Extract the [X, Y] coordinate from the center of the cell holding the provided text.  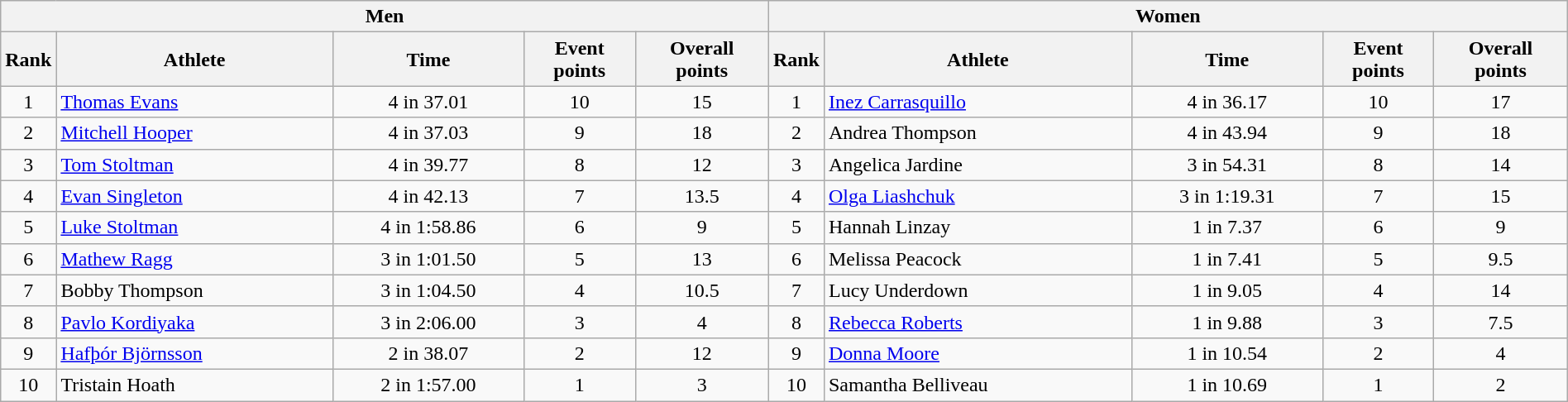
10.5 [701, 290]
Bobby Thompson [195, 290]
3 in 54.31 [1227, 165]
Olga Liashchuk [978, 196]
1 in 7.41 [1227, 259]
4 in 42.13 [428, 196]
3 in 2:06.00 [428, 322]
1 in 10.54 [1227, 353]
Men [385, 17]
13.5 [701, 196]
Tristain Hoath [195, 385]
13 [701, 259]
4 in 37.01 [428, 102]
Mathew Ragg [195, 259]
4 in 39.77 [428, 165]
Inez Carrasquillo [978, 102]
1 in 9.05 [1227, 290]
3 in 1:01.50 [428, 259]
Angelica Jardine [978, 165]
Pavlo Kordiyaka [195, 322]
Mitchell Hooper [195, 133]
17 [1500, 102]
2 in 1:57.00 [428, 385]
4 in 36.17 [1227, 102]
Samantha Belliveau [978, 385]
Donna Moore [978, 353]
1 in 7.37 [1227, 227]
Andrea Thompson [978, 133]
Melissa Peacock [978, 259]
Lucy Underdown [978, 290]
Hafþór Björnsson [195, 353]
Luke Stoltman [195, 227]
Tom Stoltman [195, 165]
Hannah Linzay [978, 227]
9.5 [1500, 259]
1 in 10.69 [1227, 385]
Thomas Evans [195, 102]
4 in 37.03 [428, 133]
3 in 1:19.31 [1227, 196]
4 in 1:58.86 [428, 227]
Evan Singleton [195, 196]
3 in 1:04.50 [428, 290]
7.5 [1500, 322]
Women [1168, 17]
1 in 9.88 [1227, 322]
Rebecca Roberts [978, 322]
2 in 38.07 [428, 353]
4 in 43.94 [1227, 133]
